Search for the cell housing the specified text and yield its [x, y] center coordinate. 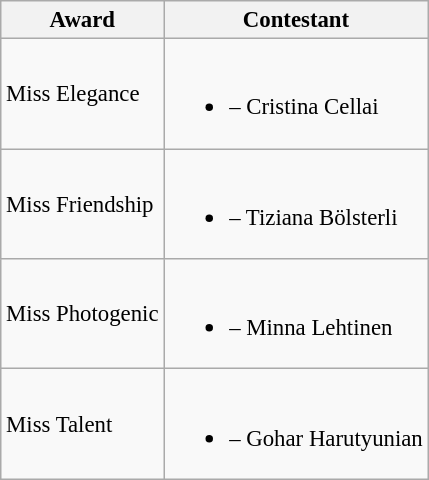
– Gohar Harutyunian [296, 424]
Award [82, 20]
– Minna Lehtinen [296, 314]
Miss Talent [82, 424]
Miss Friendship [82, 204]
Contestant [296, 20]
Miss Photogenic [82, 314]
– Cristina Cellai [296, 94]
– Tiziana Bölsterli [296, 204]
Miss Elegance [82, 94]
